Find where the given text appears and provide that cell's center as [x, y] coordinate. 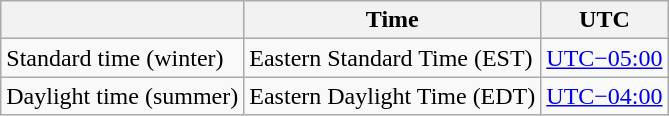
Eastern Daylight Time (EDT) [392, 96]
UTC−04:00 [604, 96]
Standard time (winter) [122, 58]
Eastern Standard Time (EST) [392, 58]
UTC−05:00 [604, 58]
Time [392, 20]
Daylight time (summer) [122, 96]
UTC [604, 20]
